Output the [x, y] coordinate of the center of the cell containing the given text.  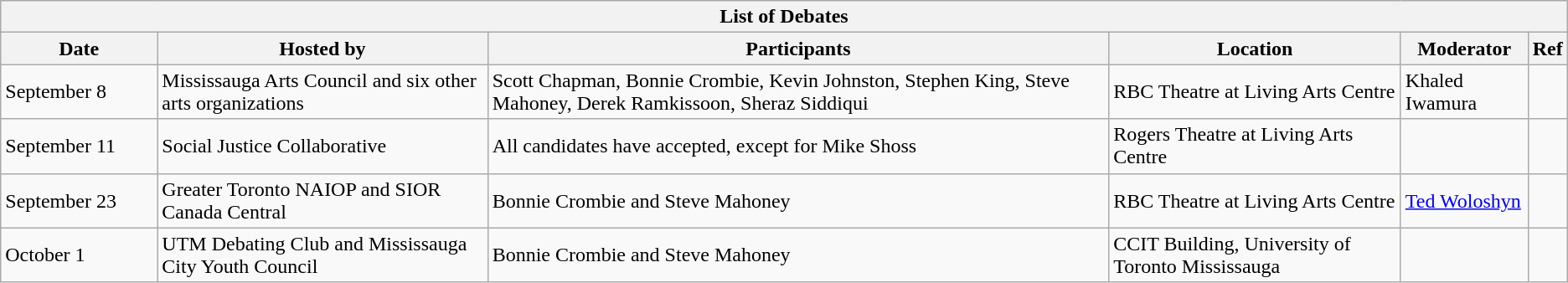
September 23 [79, 201]
Date [79, 49]
CCIT Building, University of Toronto Mississauga [1255, 255]
Scott Chapman, Bonnie Crombie, Kevin Johnston, Stephen King, Steve Mahoney, Derek Ramkissoon, Sheraz Siddiqui [798, 92]
Khaled Iwamura [1464, 92]
Hosted by [322, 49]
All candidates have accepted, except for Mike Shoss [798, 146]
Participants [798, 49]
Ted Woloshyn [1464, 201]
Social Justice Collaborative [322, 146]
Moderator [1464, 49]
Location [1255, 49]
Ref [1548, 49]
October 1 [79, 255]
September 8 [79, 92]
Mississauga Arts Council and six other arts organizations [322, 92]
Rogers Theatre at Living Arts Centre [1255, 146]
List of Debates [784, 17]
September 11 [79, 146]
Greater Toronto NAIOP and SIOR Canada Central [322, 201]
UTM Debating Club and Mississauga City Youth Council [322, 255]
